Pinpoint the cell where the given text exists, returning its [X, Y] midpoint coordinate. 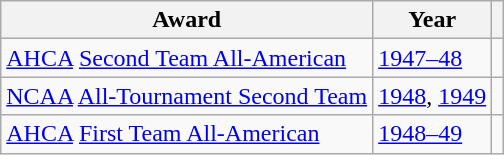
NCAA All-Tournament Second Team [187, 96]
Award [187, 20]
AHCA Second Team All-American [187, 58]
Year [432, 20]
1948, 1949 [432, 96]
1948–49 [432, 134]
1947–48 [432, 58]
AHCA First Team All-American [187, 134]
